Identify which cell holds the provided text, then report its (X, Y) central coordinate. 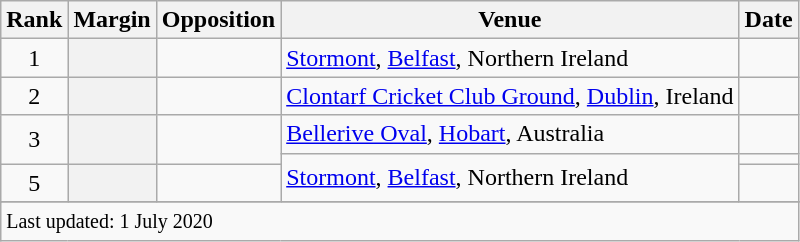
Rank (34, 20)
Venue (510, 20)
Clontarf Cricket Club Ground, Dublin, Ireland (510, 96)
1 (34, 58)
Opposition (218, 20)
Last updated: 1 July 2020 (400, 221)
2 (34, 96)
Margin (112, 20)
Bellerive Oval, Hobart, Australia (510, 134)
5 (34, 183)
Date (768, 20)
3 (34, 140)
